Locate the cell with the specified text and output its (x, y) center coordinate. 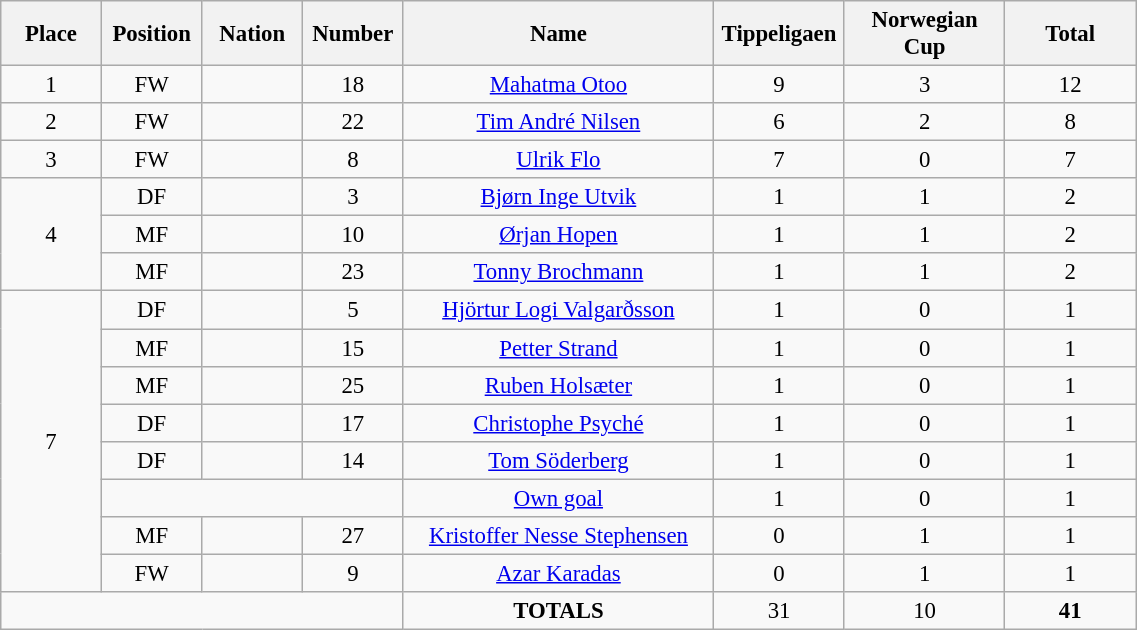
5 (354, 310)
Number (354, 34)
14 (354, 460)
Norwegian Cup (924, 34)
Total (1070, 34)
Azar Karadas (558, 573)
6 (780, 122)
TOTALS (558, 611)
27 (354, 536)
Hjörtur Logi Valgarðsson (558, 310)
Christophe Psyché (558, 423)
Petter Strand (558, 348)
Kristoffer Nesse Stephensen (558, 536)
41 (1070, 611)
Nation (252, 34)
22 (354, 122)
Tim André Nilsen (558, 122)
Tonny Brochmann (558, 273)
Name (558, 34)
Bjørn Inge Utvik (558, 197)
25 (354, 385)
4 (52, 234)
31 (780, 611)
Mahatma Otoo (558, 85)
Own goal (558, 498)
Tom Söderberg (558, 460)
Ulrik Flo (558, 160)
Ruben Holsæter (558, 385)
15 (354, 348)
17 (354, 423)
Place (52, 34)
Position (152, 34)
18 (354, 85)
Tippeligaen (780, 34)
Ørjan Hopen (558, 235)
23 (354, 273)
12 (1070, 85)
